Locate the cell with the specified text and output its (X, Y) center coordinate. 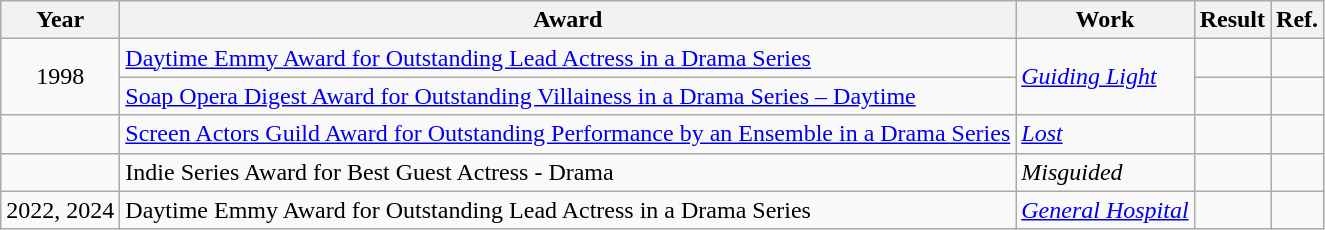
Result (1232, 20)
Guiding Light (1105, 77)
Year (60, 20)
General Hospital (1105, 210)
Soap Opera Digest Award for Outstanding Villainess in a Drama Series – Daytime (568, 96)
Indie Series Award for Best Guest Actress - Drama (568, 172)
Ref. (1298, 20)
Screen Actors Guild Award for Outstanding Performance by an Ensemble in a Drama Series (568, 134)
Work (1105, 20)
Award (568, 20)
2022, 2024 (60, 210)
Misguided (1105, 172)
1998 (60, 77)
Lost (1105, 134)
